Find where the given text appears and provide that cell's center as [X, Y] coordinate. 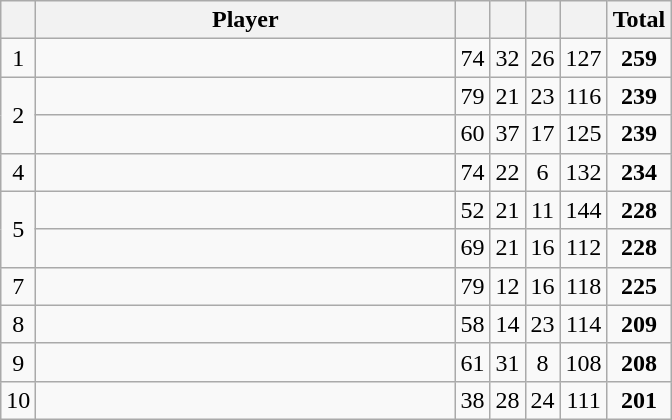
2 [18, 115]
31 [508, 362]
112 [584, 248]
26 [542, 58]
10 [18, 400]
22 [508, 172]
24 [542, 400]
58 [472, 324]
116 [584, 96]
6 [542, 172]
7 [18, 286]
225 [639, 286]
12 [508, 286]
144 [584, 210]
60 [472, 134]
17 [542, 134]
28 [508, 400]
127 [584, 58]
Total [639, 20]
69 [472, 248]
108 [584, 362]
209 [639, 324]
234 [639, 172]
132 [584, 172]
208 [639, 362]
14 [508, 324]
125 [584, 134]
259 [639, 58]
114 [584, 324]
61 [472, 362]
11 [542, 210]
111 [584, 400]
1 [18, 58]
32 [508, 58]
38 [472, 400]
5 [18, 229]
Player [246, 20]
9 [18, 362]
52 [472, 210]
37 [508, 134]
118 [584, 286]
201 [639, 400]
4 [18, 172]
